Identify which cell holds the provided text, then report its (x, y) central coordinate. 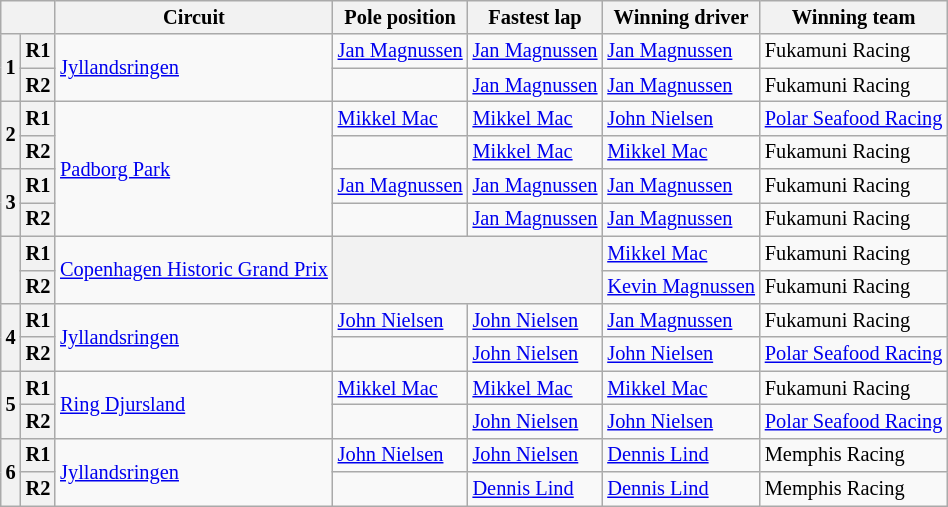
Kevin Magnussen (680, 287)
Padborg Park (194, 168)
Ring Djursland (194, 404)
Fastest lap (536, 17)
4 (11, 336)
Copenhagen Historic Grand Prix (194, 270)
Circuit (194, 17)
3 (11, 202)
Winning driver (680, 17)
Pole position (400, 17)
6 (11, 472)
1 (11, 68)
2 (11, 134)
Winning team (854, 17)
5 (11, 404)
